Extract the [X, Y] coordinate from the center of the cell holding the provided text.  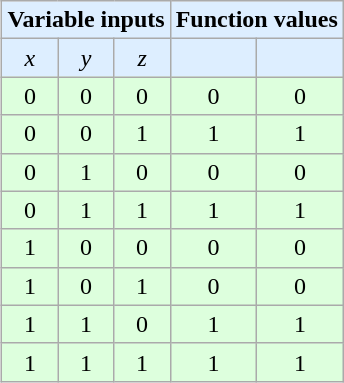
Variable inputs [86, 20]
z [142, 58]
x [30, 58]
Function values [256, 20]
y [86, 58]
